Return [x, y] of the center of cell containing provided text 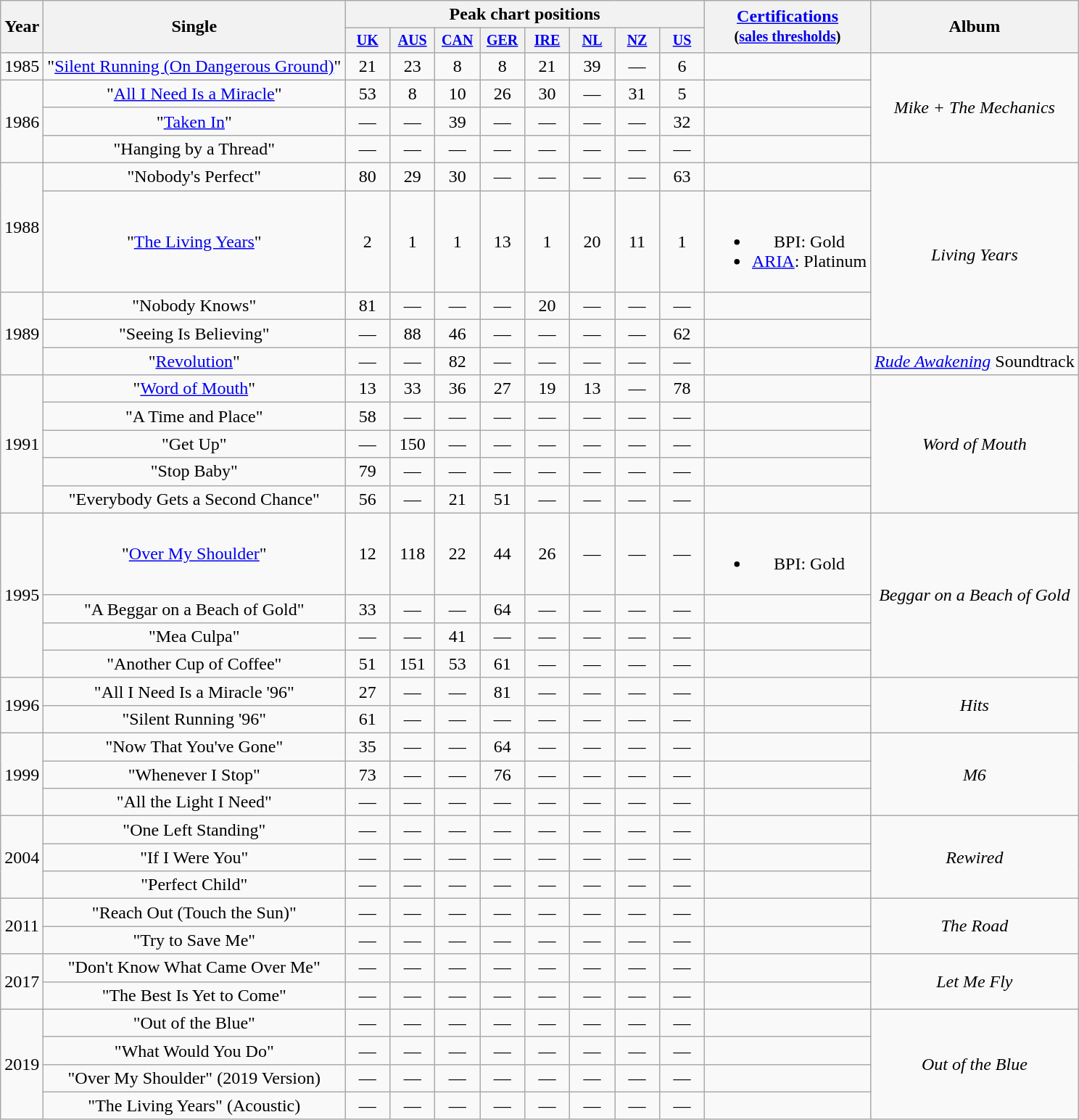
31 [637, 94]
"Taken In" [194, 121]
"Seeing Is Believing" [194, 334]
"Now That You've Gone" [194, 747]
Rewired [975, 857]
41 [458, 636]
2011 [22, 926]
Living Years [975, 255]
73 [368, 775]
"The Living Years" (Acoustic) [194, 1105]
79 [368, 472]
Album [975, 27]
Rude Awakening Soundtrack [975, 361]
58 [368, 416]
"Revolution" [194, 361]
"Word of Mouth" [194, 389]
BPI: Gold [787, 554]
22 [458, 554]
BPI: GoldARIA: Platinum [787, 242]
M6 [975, 775]
118 [413, 554]
46 [458, 334]
Out of the Blue [975, 1064]
35 [368, 747]
Beggar on a Beach of Gold [975, 595]
19 [547, 389]
1995 [22, 595]
"Don't Know What Came Over Me" [194, 968]
CAN [458, 41]
"If I Were You" [194, 857]
"Over My Shoulder" [194, 554]
Year [22, 27]
"Silent Running '96" [194, 719]
1999 [22, 775]
62 [682, 334]
76 [503, 775]
Let Me Fly [975, 981]
"Mea Culpa" [194, 636]
150 [413, 444]
"Hanging by a Thread" [194, 149]
78 [682, 389]
AUS [413, 41]
36 [458, 389]
"Out of the Blue" [194, 1023]
"One Left Standing" [194, 830]
IRE [547, 41]
"Whenever I Stop" [194, 775]
GER [503, 41]
32 [682, 121]
Single [194, 27]
2017 [22, 981]
Hits [975, 705]
"A Time and Place" [194, 416]
1986 [22, 121]
63 [682, 177]
11 [637, 242]
"All I Need Is a Miracle" [194, 94]
UK [368, 41]
"Another Cup of Coffee" [194, 664]
151 [413, 664]
10 [458, 94]
82 [458, 361]
"Reach Out (Touch the Sun)" [194, 913]
80 [368, 177]
"All I Need Is a Miracle '96" [194, 691]
"Over My Shoulder" (2019 Version) [194, 1078]
"Perfect Child" [194, 885]
Peak chart positions [525, 15]
Word of Mouth [975, 444]
"Try to Save Me" [194, 940]
"Nobody Knows" [194, 306]
NZ [637, 41]
1996 [22, 705]
"Get Up" [194, 444]
"The Living Years" [194, 242]
56 [368, 499]
23 [413, 66]
Mike + The Mechanics [975, 107]
12 [368, 554]
"Everybody Gets a Second Chance" [194, 499]
"Stop Baby" [194, 472]
1989 [22, 334]
"Nobody's Perfect" [194, 177]
44 [503, 554]
2 [368, 242]
1988 [22, 228]
Certifications(sales thresholds) [787, 27]
1991 [22, 444]
NL [592, 41]
2004 [22, 857]
The Road [975, 926]
"The Best Is Yet to Come" [194, 995]
"Silent Running (On Dangerous Ground)" [194, 66]
"What Would You Do" [194, 1050]
US [682, 41]
5 [682, 94]
29 [413, 177]
"A Beggar on a Beach of Gold" [194, 609]
88 [413, 334]
6 [682, 66]
1985 [22, 66]
2019 [22, 1064]
"All the Light I Need" [194, 802]
